Return [x, y] of the center of cell containing provided text 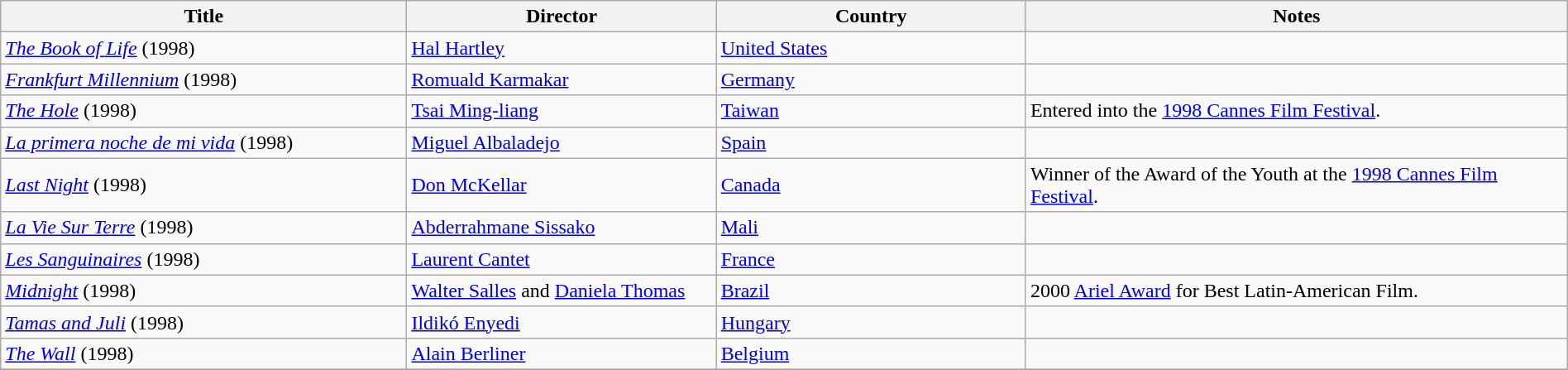
Alain Berliner [562, 353]
Taiwan [871, 111]
Belgium [871, 353]
Romuald Karmakar [562, 79]
Ildikó Enyedi [562, 322]
Last Night (1998) [203, 185]
Mali [871, 228]
Canada [871, 185]
Tsai Ming-liang [562, 111]
Title [203, 17]
Hal Hartley [562, 48]
Don McKellar [562, 185]
Miguel Albaladejo [562, 142]
Notes [1297, 17]
Tamas and Juli (1998) [203, 322]
La Vie Sur Terre (1998) [203, 228]
2000 Ariel Award for Best Latin-American Film. [1297, 291]
Brazil [871, 291]
Laurent Cantet [562, 259]
Entered into the 1998 Cannes Film Festival. [1297, 111]
Director [562, 17]
Abderrahmane Sissako [562, 228]
La primera noche de mi vida (1998) [203, 142]
Les Sanguinaires (1998) [203, 259]
Germany [871, 79]
The Book of Life (1998) [203, 48]
France [871, 259]
Winner of the Award of the Youth at the 1998 Cannes Film Festival. [1297, 185]
Spain [871, 142]
Walter Salles and Daniela Thomas [562, 291]
Frankfurt Millennium (1998) [203, 79]
The Hole (1998) [203, 111]
Country [871, 17]
Hungary [871, 322]
Midnight (1998) [203, 291]
The Wall (1998) [203, 353]
United States [871, 48]
